Return the (X, Y) coordinate for the center point of the cell that contains the specified text.  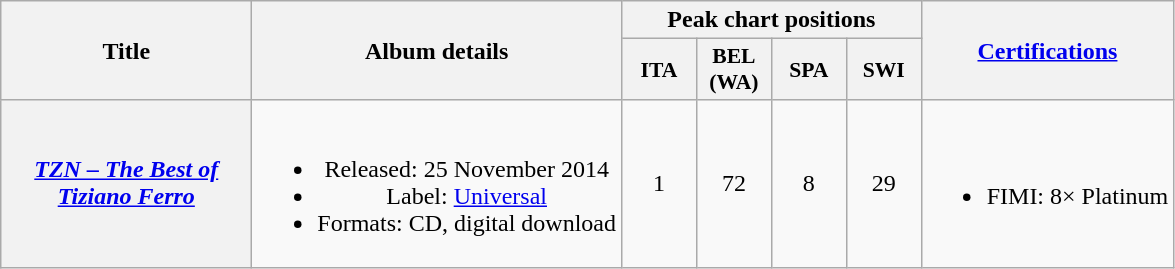
SWI (884, 70)
29 (884, 184)
Peak chart positions (772, 20)
SPA (808, 70)
72 (734, 184)
ITA (660, 70)
Released: 25 November 2014Label: UniversalFormats: CD, digital download (437, 184)
8 (808, 184)
Title (126, 50)
Album details (437, 50)
FIMI: 8× Platinum (1048, 184)
BEL(WA) (734, 70)
Certifications (1048, 50)
1 (660, 184)
TZN – The Best of Tiziano Ferro (126, 184)
